Return (x, y) of the center of cell containing provided text 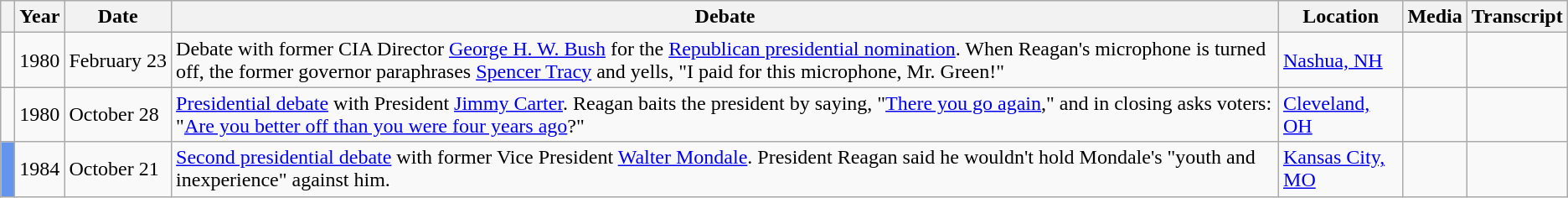
Debate (725, 17)
October 28 (118, 114)
Location (1341, 17)
Cleveland, OH (1341, 114)
1984 (40, 169)
October 21 (118, 169)
February 23 (118, 60)
Date (118, 17)
Nashua, NH (1341, 60)
Media (1435, 17)
Kansas City, MO (1341, 169)
Year (40, 17)
Transcript (1517, 17)
